Locate the cell with the specified text and output its [x, y] center coordinate. 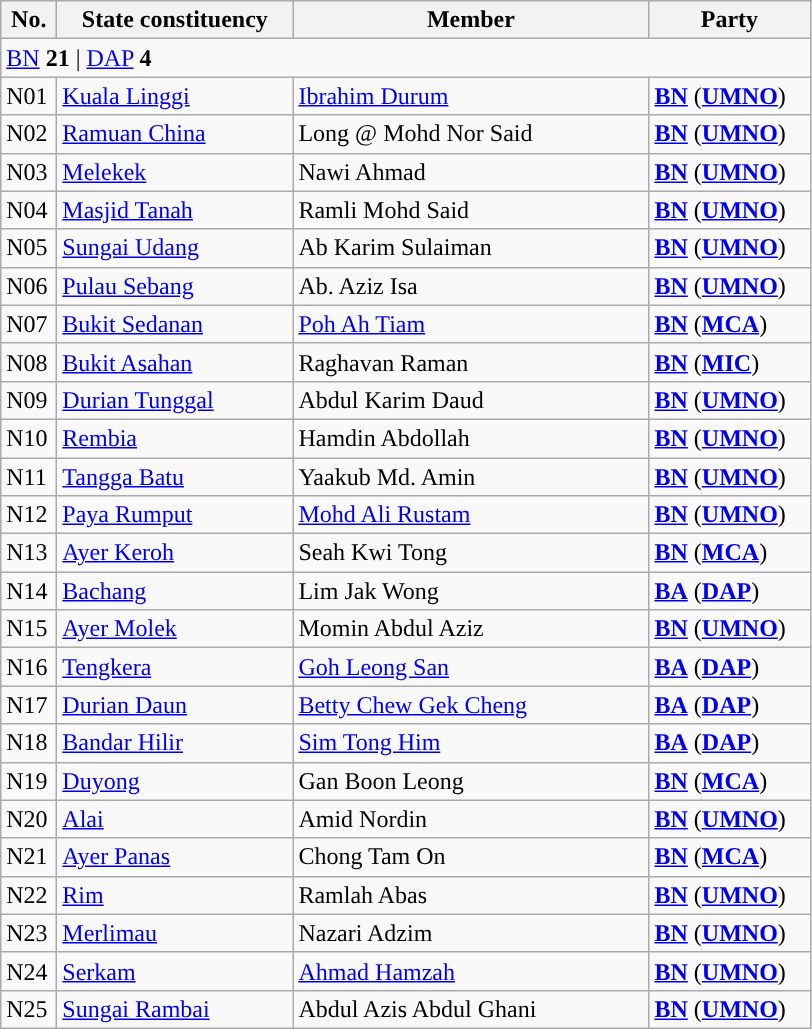
N17 [29, 705]
N14 [29, 591]
Rim [175, 895]
Chong Tam On [471, 857]
Ramlah Abas [471, 895]
N06 [29, 286]
Nawi Ahmad [471, 172]
Sungai Udang [175, 248]
Ayer Molek [175, 629]
Pulau Sebang [175, 286]
Yaakub Md. Amin [471, 477]
N03 [29, 172]
Abdul Azis Abdul Ghani [471, 1009]
Ramuan China [175, 134]
Abdul Karim Daud [471, 400]
Hamdin Abdollah [471, 438]
N25 [29, 1009]
Bukit Asahan [175, 362]
Duyong [175, 781]
Party [730, 20]
Kuala Linggi [175, 96]
Raghavan Raman [471, 362]
N07 [29, 324]
Lim Jak Wong [471, 591]
BN (MIC) [730, 362]
N12 [29, 515]
Bukit Sedanan [175, 324]
N05 [29, 248]
Rembia [175, 438]
N20 [29, 819]
N24 [29, 971]
N08 [29, 362]
Goh Leong San [471, 667]
Long @ Mohd Nor Said [471, 134]
N01 [29, 96]
Poh Ah Tiam [471, 324]
Durian Tunggal [175, 400]
Mohd Ali Rustam [471, 515]
N02 [29, 134]
Gan Boon Leong [471, 781]
N16 [29, 667]
Tengkera [175, 667]
N18 [29, 743]
Ayer Panas [175, 857]
Nazari Adzim [471, 933]
Sungai Rambai [175, 1009]
Member [471, 20]
Ahmad Hamzah [471, 971]
N04 [29, 210]
Ab. Aziz Isa [471, 286]
N21 [29, 857]
Durian Daun [175, 705]
No. [29, 20]
Ayer Keroh [175, 553]
Serkam [175, 971]
N13 [29, 553]
Betty Chew Gek Cheng [471, 705]
BN 21 | DAP 4 [406, 58]
Merlimau [175, 933]
N19 [29, 781]
Sim Tong Him [471, 743]
Amid Nordin [471, 819]
N11 [29, 477]
Alai [175, 819]
Ab Karim Sulaiman [471, 248]
N10 [29, 438]
Bandar Hilir [175, 743]
State constituency [175, 20]
Bachang [175, 591]
N15 [29, 629]
Tangga Batu [175, 477]
N23 [29, 933]
Masjid Tanah [175, 210]
Momin Abdul Aziz [471, 629]
Seah Kwi Tong [471, 553]
Melekek [175, 172]
Ramli Mohd Said [471, 210]
N09 [29, 400]
N22 [29, 895]
Paya Rumput [175, 515]
Ibrahim Durum [471, 96]
